Return [X, Y] of the center of cell containing provided text 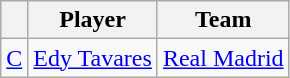
Player [93, 20]
C [14, 58]
Team [223, 20]
Edy Tavares [93, 58]
Real Madrid [223, 58]
